Output the (X, Y) coordinate of the center of the cell containing the given text.  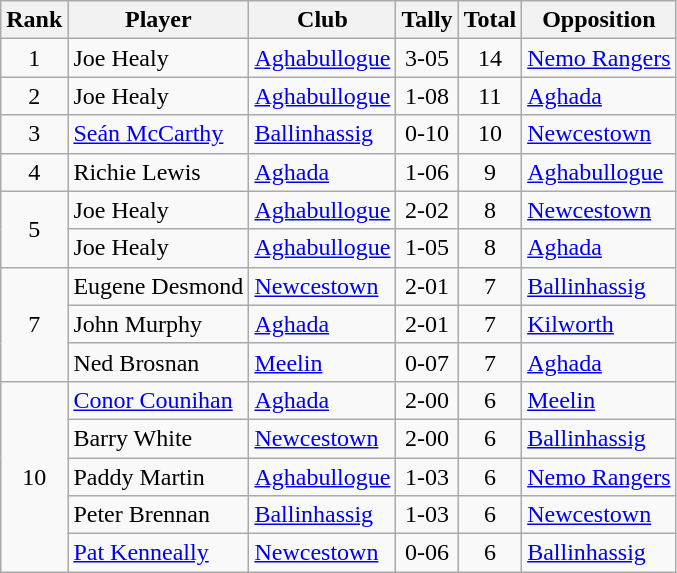
1-08 (427, 96)
3-05 (427, 58)
Player (158, 20)
1-06 (427, 172)
Richie Lewis (158, 172)
Paddy Martin (158, 477)
John Murphy (158, 324)
5 (34, 229)
Kilworth (599, 324)
Pat Kenneally (158, 553)
Total (490, 20)
0-06 (427, 553)
Tally (427, 20)
14 (490, 58)
1-05 (427, 248)
9 (490, 172)
0-10 (427, 134)
Barry White (158, 438)
Seán McCarthy (158, 134)
Opposition (599, 20)
2-02 (427, 210)
Peter Brennan (158, 515)
Rank (34, 20)
1 (34, 58)
11 (490, 96)
Conor Counihan (158, 400)
2 (34, 96)
0-07 (427, 362)
Club (322, 20)
Eugene Desmond (158, 286)
4 (34, 172)
Ned Brosnan (158, 362)
3 (34, 134)
